Return the [X, Y] coordinate for the center point of the cell that contains the specified text.  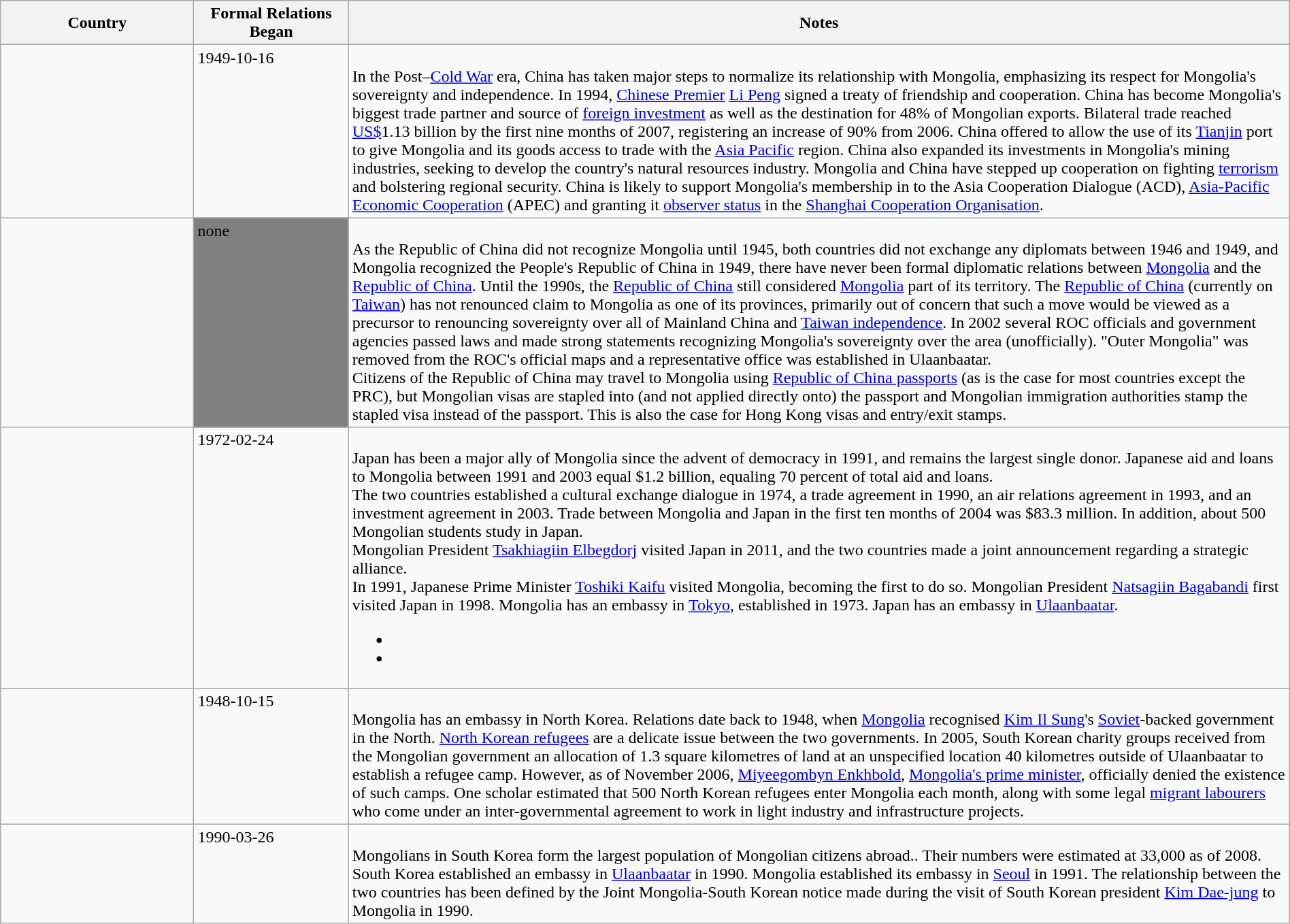
1949-10-16 [271, 131]
1948-10-15 [271, 756]
none [271, 323]
1972-02-24 [271, 558]
1990-03-26 [271, 874]
Formal Relations Began [271, 23]
Country [97, 23]
Notes [819, 23]
